Extract the (x, y) coordinate from the center of the cell holding the provided text.  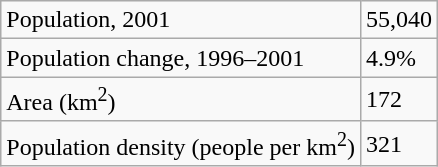
Population change, 1996–2001 (181, 58)
Population density (people per km2) (181, 144)
55,040 (398, 20)
172 (398, 100)
Area (km2) (181, 100)
Population, 2001 (181, 20)
321 (398, 144)
4.9% (398, 58)
